For the text-containing cell, return its midpoint in [X, Y] coordinate format. 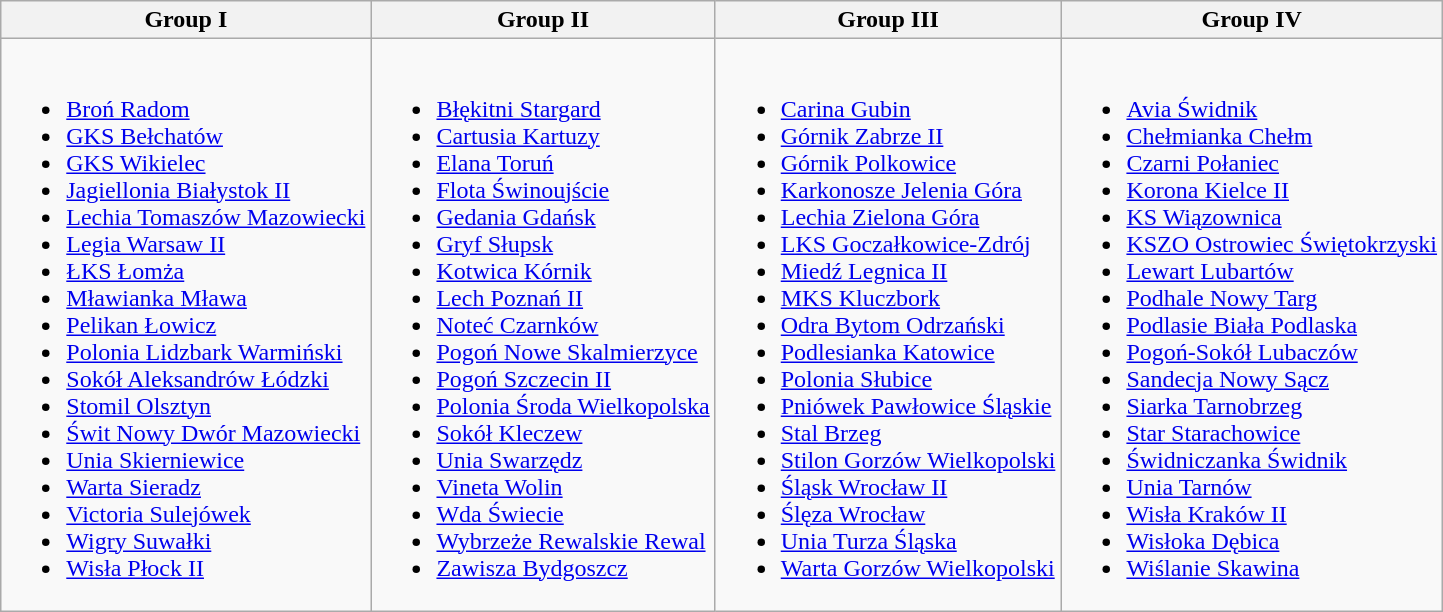
Group III [888, 20]
Group I [186, 20]
Group II [543, 20]
Group IV [1252, 20]
